Output the (x, y) coordinate of the center of the cell containing the given text.  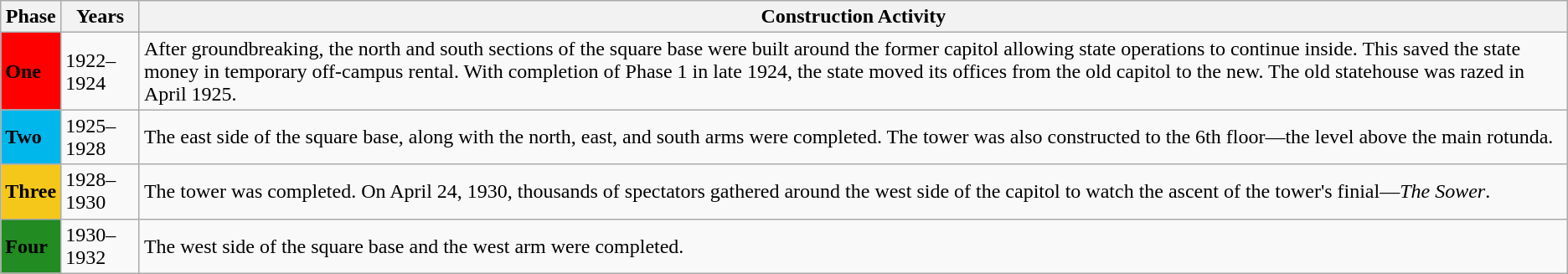
Three (31, 191)
1922–1924 (101, 71)
Four (31, 246)
1928–1930 (101, 191)
Construction Activity (853, 17)
Phase (31, 17)
Years (101, 17)
1925–1928 (101, 137)
The west side of the square base and the west arm were completed. (853, 246)
Two (31, 137)
1930–1932 (101, 246)
One (31, 71)
